Scan for the cell matching the given text and deliver its (x, y) coordinate at center. 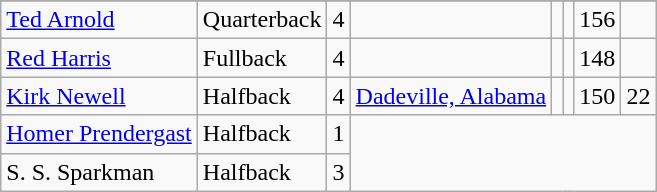
150 (598, 96)
Homer Prendergast (100, 134)
Quarterback (262, 20)
148 (598, 58)
Red Harris (100, 58)
Ted Arnold (100, 20)
S. S. Sparkman (100, 172)
22 (638, 96)
156 (598, 20)
3 (338, 172)
Kirk Newell (100, 96)
Dadeville, Alabama (451, 96)
Fullback (262, 58)
1 (338, 134)
